Extract the [X, Y] coordinate from the center of the cell holding the provided text.  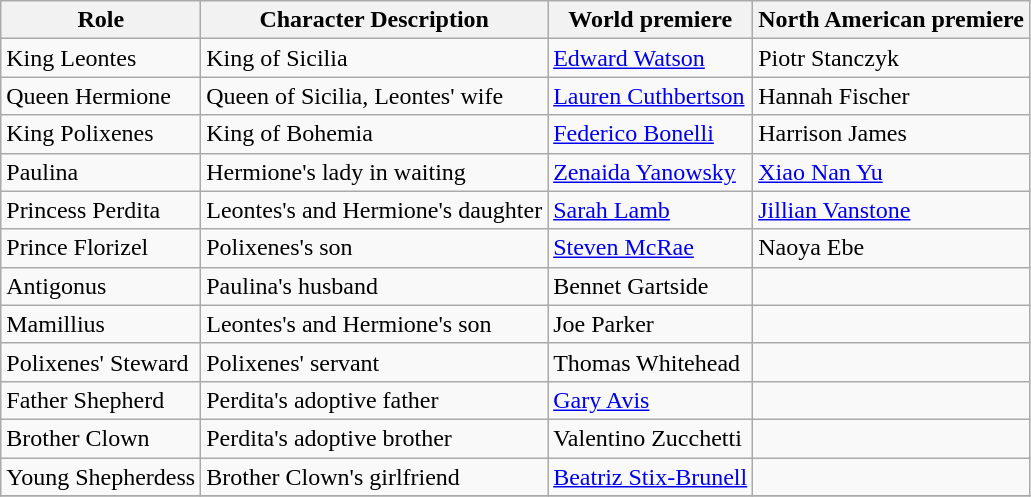
Beatriz Stix-Brunell [650, 477]
Sarah Lamb [650, 210]
Steven McRae [650, 248]
Young Shepherdess [101, 477]
Queen of Sicilia, Leontes' wife [374, 96]
Hermione's lady in waiting [374, 172]
Perdita's adoptive brother [374, 438]
Leontes's and Hermione's daughter [374, 210]
Polixenes' servant [374, 362]
Valentino Zucchetti [650, 438]
Perdita's adoptive father [374, 400]
King Polixenes [101, 134]
World premiere [650, 20]
Polixenes's son [374, 248]
Edward Watson [650, 58]
Queen Hermione [101, 96]
King Leontes [101, 58]
Princess Perdita [101, 210]
Leontes's and Hermione's son [374, 324]
Polixenes' Steward [101, 362]
Bennet Gartside [650, 286]
Role [101, 20]
King of Bohemia [374, 134]
Xiao Nan Yu [892, 172]
Gary Avis [650, 400]
North American premiere [892, 20]
Naoya Ebe [892, 248]
Hannah Fischer [892, 96]
Harrison James [892, 134]
Paulina's husband [374, 286]
Prince Florizel [101, 248]
Mamillius [101, 324]
Brother Clown's girlfriend [374, 477]
Character Description [374, 20]
Joe Parker [650, 324]
Father Shepherd [101, 400]
Piotr Stanczyk [892, 58]
Paulina [101, 172]
Brother Clown [101, 438]
Jillian Vanstone [892, 210]
Thomas Whitehead [650, 362]
Antigonus [101, 286]
King of Sicilia [374, 58]
Federico Bonelli [650, 134]
Zenaida Yanowsky [650, 172]
Lauren Cuthbertson [650, 96]
